Identify which cell holds the provided text, then report its [X, Y] central coordinate. 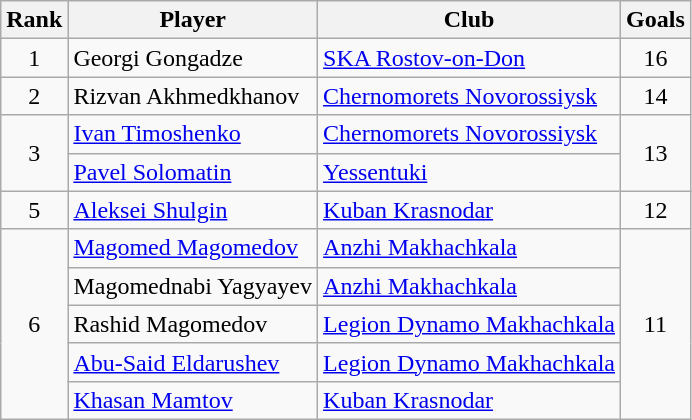
Ivan Timoshenko [193, 134]
5 [34, 210]
3 [34, 153]
2 [34, 96]
Georgi Gongadze [193, 58]
Yessentuki [470, 172]
SKA Rostov-on-Don [470, 58]
Goals [656, 20]
Club [470, 20]
6 [34, 324]
Player [193, 20]
Abu-Said Eldarushev [193, 362]
12 [656, 210]
13 [656, 153]
Aleksei Shulgin [193, 210]
Rank [34, 20]
Rizvan Akhmedkhanov [193, 96]
16 [656, 58]
14 [656, 96]
Pavel Solomatin [193, 172]
Magomednabi Yagyayev [193, 286]
Khasan Mamtov [193, 400]
11 [656, 324]
Magomed Magomedov [193, 248]
Rashid Magomedov [193, 324]
1 [34, 58]
